Extract the (X, Y) coordinate from the center of the cell holding the provided text.  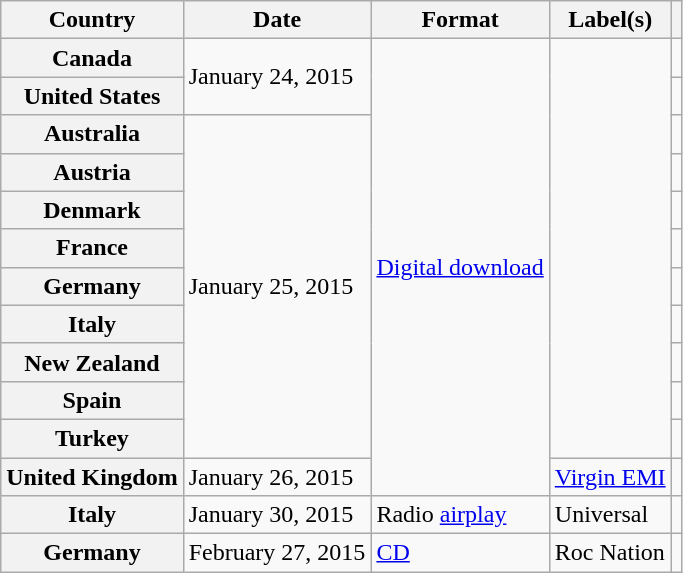
Canada (92, 58)
January 30, 2015 (277, 515)
Roc Nation (610, 553)
New Zealand (92, 362)
Label(s) (610, 20)
Denmark (92, 210)
United Kingdom (92, 477)
Austria (92, 172)
France (92, 248)
Date (277, 20)
United States (92, 96)
CD (460, 553)
Digital download (460, 268)
Format (460, 20)
Australia (92, 134)
January 25, 2015 (277, 286)
Radio airplay (460, 515)
Spain (92, 400)
Country (92, 20)
January 26, 2015 (277, 477)
February 27, 2015 (277, 553)
January 24, 2015 (277, 77)
Virgin EMI (610, 477)
Turkey (92, 438)
Universal (610, 515)
